Search for the cell housing the specified text and yield its (X, Y) center coordinate. 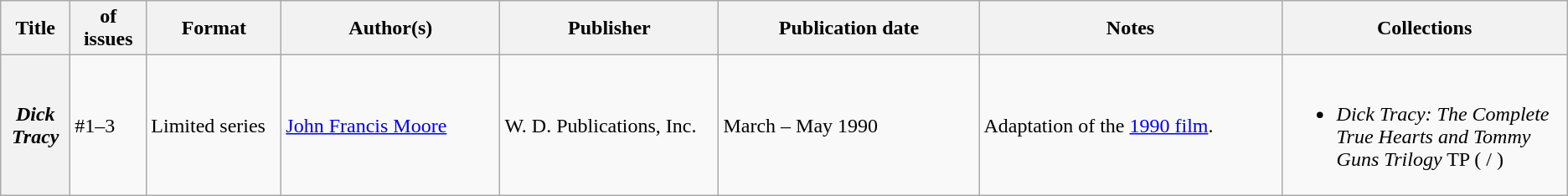
#1–3 (109, 126)
Publisher (610, 28)
Format (214, 28)
Adaptation of the 1990 film. (1131, 126)
John Francis Moore (390, 126)
Collections (1424, 28)
of issues (109, 28)
Author(s) (390, 28)
Title (35, 28)
Notes (1131, 28)
Dick Tracy: The Complete True Hearts and Tommy Guns Trilogy TP ( / ) (1424, 126)
Limited series (214, 126)
March – May 1990 (849, 126)
Publication date (849, 28)
W. D. Publications, Inc. (610, 126)
Dick Tracy (35, 126)
